Identify which cell holds the provided text, then report its (X, Y) central coordinate. 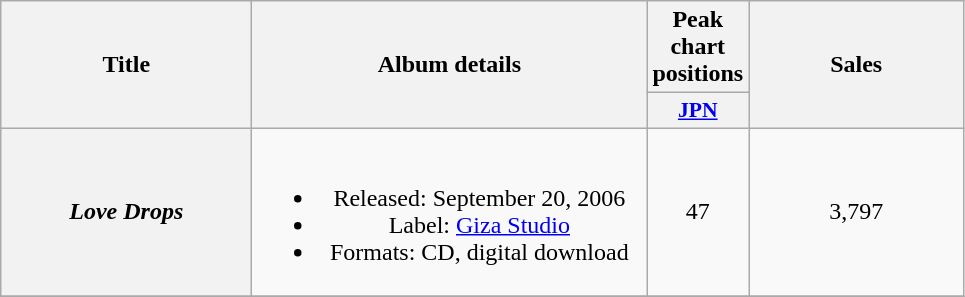
Sales (856, 65)
JPN (698, 111)
Love Drops (126, 212)
Album details (450, 65)
3,797 (856, 212)
Released: September 20, 2006Label: Giza StudioFormats: CD, digital download (450, 212)
47 (698, 212)
Title (126, 65)
Peak chart positions (698, 47)
